Determine the (x, y) coordinate at the center of the cell enclosing the given text.  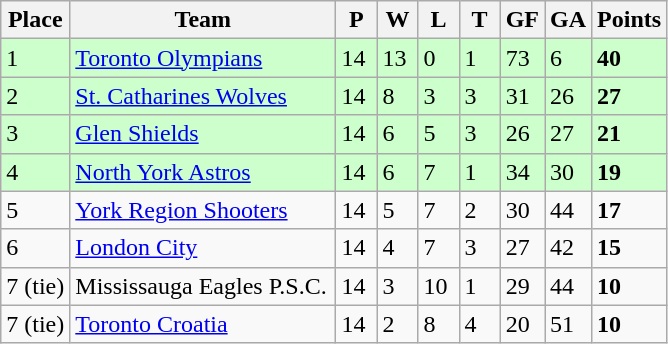
Mississauga Eagles P.S.C. (203, 286)
GF (522, 20)
T (480, 20)
Points (630, 20)
13 (398, 58)
20 (522, 324)
73 (522, 58)
Place (36, 20)
Glen Shields (203, 134)
31 (522, 96)
L (438, 20)
P (356, 20)
21 (630, 134)
W (398, 20)
Toronto Olympians (203, 58)
St. Catharines Wolves (203, 96)
51 (568, 324)
29 (522, 286)
34 (522, 172)
London City (203, 248)
Team (203, 20)
0 (438, 58)
40 (630, 58)
15 (630, 248)
19 (630, 172)
17 (630, 210)
York Region Shooters (203, 210)
Toronto Croatia (203, 324)
GA (568, 20)
North York Astros (203, 172)
42 (568, 248)
